For the text-containing cell, return its midpoint in [X, Y] coordinate format. 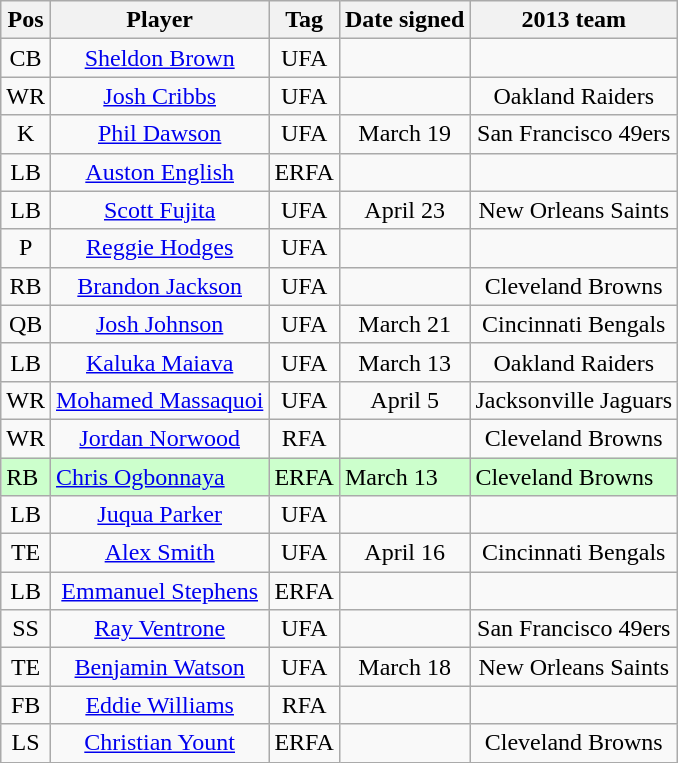
Eddie Williams [159, 705]
Benjamin Watson [159, 667]
Sheldon Brown [159, 58]
March 19 [404, 134]
P [26, 248]
FB [26, 705]
Chris Ogbonnaya [159, 477]
Alex Smith [159, 553]
Player [159, 20]
Scott Fujita [159, 210]
Jordan Norwood [159, 438]
March 18 [404, 667]
Josh Johnson [159, 324]
March 21 [404, 324]
SS [26, 629]
Juqua Parker [159, 515]
Phil Dawson [159, 134]
Brandon Jackson [159, 286]
Josh Cribbs [159, 96]
Ray Ventrone [159, 629]
Kaluka Maiava [159, 362]
Mohamed Massaquoi [159, 400]
Pos [26, 20]
Date signed [404, 20]
Auston English [159, 172]
Reggie Hodges [159, 248]
Emmanuel Stephens [159, 591]
April 16 [404, 553]
April 23 [404, 210]
CB [26, 58]
Jacksonville Jaguars [574, 400]
LS [26, 743]
April 5 [404, 400]
Tag [304, 20]
2013 team [574, 20]
Christian Yount [159, 743]
K [26, 134]
QB [26, 324]
